Extract the [x, y] coordinate from the center of the cell holding the provided text.  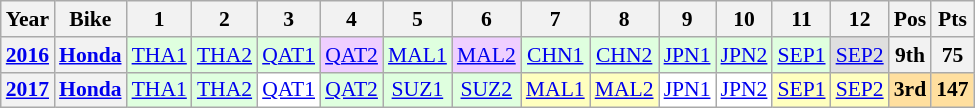
11 [801, 19]
147 [952, 90]
9 [688, 19]
2016 [28, 55]
9th [910, 55]
Bike [90, 19]
3 [288, 19]
8 [624, 19]
4 [352, 19]
Pos [910, 19]
75 [952, 55]
SUZ2 [486, 90]
Pts [952, 19]
Year [28, 19]
6 [486, 19]
3rd [910, 90]
10 [744, 19]
2 [224, 19]
7 [556, 19]
5 [418, 19]
SUZ1 [418, 90]
CHN1 [556, 55]
2017 [28, 90]
CHN2 [624, 55]
12 [860, 19]
1 [160, 19]
